Return the [X, Y] coordinate for the center point of the cell that contains the specified text.  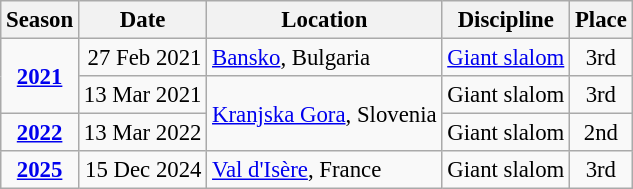
15 Dec 2024 [142, 170]
2nd [601, 133]
Val d'Isère, France [324, 170]
Location [324, 20]
Place [601, 20]
Discipline [506, 20]
2022 [40, 133]
Date [142, 20]
2025 [40, 170]
27 Feb 2021 [142, 58]
Kranjska Gora, Slovenia [324, 114]
2021 [40, 76]
13 Mar 2022 [142, 133]
Season [40, 20]
13 Mar 2021 [142, 95]
Bansko, Bulgaria [324, 58]
